Extract the (X, Y) coordinate from the center of the cell holding the provided text.  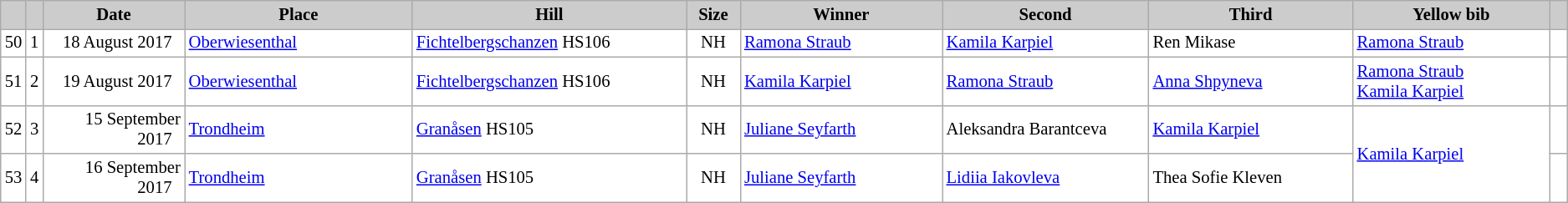
Hill (549, 14)
Size (713, 14)
Ramona Straub Kamila Karpiel (1452, 81)
Date (114, 14)
52 (13, 129)
Ren Mikase (1251, 43)
Winner (841, 14)
18 August 2017 (114, 43)
53 (13, 178)
Yellow bib (1452, 14)
Aleksandra Barantceva (1045, 129)
1 (34, 43)
4 (34, 178)
19 August 2017 (114, 81)
Anna Shpyneva (1251, 81)
Third (1251, 14)
16 September 2017 (114, 178)
Thea Sofie Kleven (1251, 178)
Second (1045, 14)
15 September 2017 (114, 129)
Lidiia Iakovleva (1045, 178)
51 (13, 81)
Place (299, 14)
3 (34, 129)
2 (34, 81)
50 (13, 43)
